Scan for the cell matching the given text and deliver its (x, y) coordinate at center. 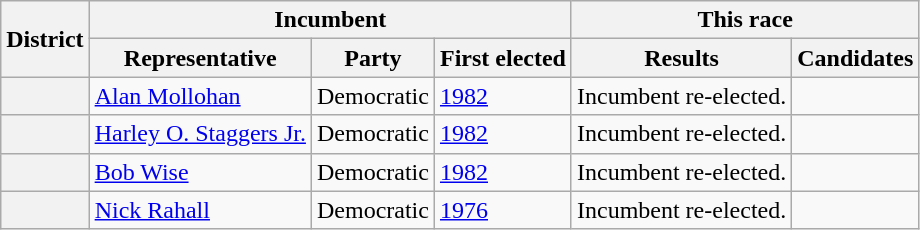
District (45, 39)
Incumbent (330, 20)
First elected (502, 58)
1976 (502, 210)
Representative (200, 58)
Harley O. Staggers Jr. (200, 134)
This race (744, 20)
Alan Mollohan (200, 96)
Candidates (856, 58)
Party (372, 58)
Bob Wise (200, 172)
Results (681, 58)
Nick Rahall (200, 210)
